Locate the cell with the specified text and output its (X, Y) center coordinate. 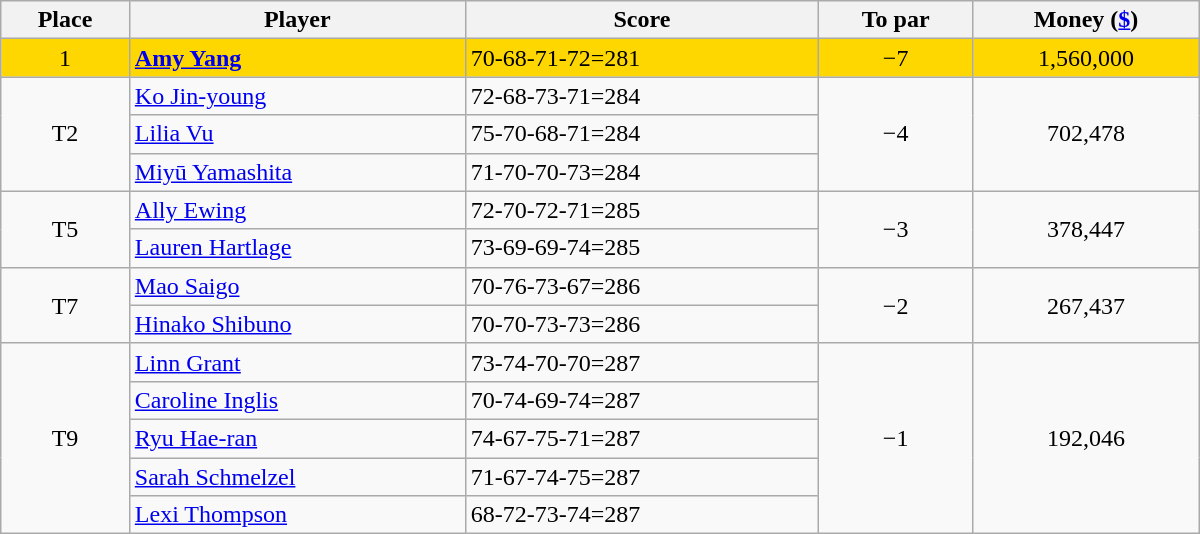
Money ($) (1086, 20)
−3 (896, 229)
Lauren Hartlage (297, 248)
Mao Saigo (297, 286)
72-68-73-71=284 (642, 96)
T5 (66, 229)
74-67-75-71=287 (642, 438)
1 (66, 58)
192,046 (1086, 438)
Hinako Shibuno (297, 324)
70-70-73-73=286 (642, 324)
378,447 (1086, 229)
Sarah Schmelzel (297, 477)
Lexi Thompson (297, 515)
73-74-70-70=287 (642, 362)
−2 (896, 305)
T9 (66, 438)
To par (896, 20)
Ally Ewing (297, 210)
−7 (896, 58)
Linn Grant (297, 362)
Amy Yang (297, 58)
Caroline Inglis (297, 400)
Player (297, 20)
Place (66, 20)
−1 (896, 438)
70-74-69-74=287 (642, 400)
72-70-72-71=285 (642, 210)
70-76-73-67=286 (642, 286)
T7 (66, 305)
Ryu Hae-ran (297, 438)
73-69-69-74=285 (642, 248)
Score (642, 20)
Miyū Yamashita (297, 172)
Lilia Vu (297, 134)
702,478 (1086, 134)
Ko Jin-young (297, 96)
68-72-73-74=287 (642, 515)
70-68-71-72=281 (642, 58)
−4 (896, 134)
71-67-74-75=287 (642, 477)
T2 (66, 134)
267,437 (1086, 305)
71-70-70-73=284 (642, 172)
1,560,000 (1086, 58)
75-70-68-71=284 (642, 134)
